Find where the given text appears and provide that cell's center as (X, Y) coordinate. 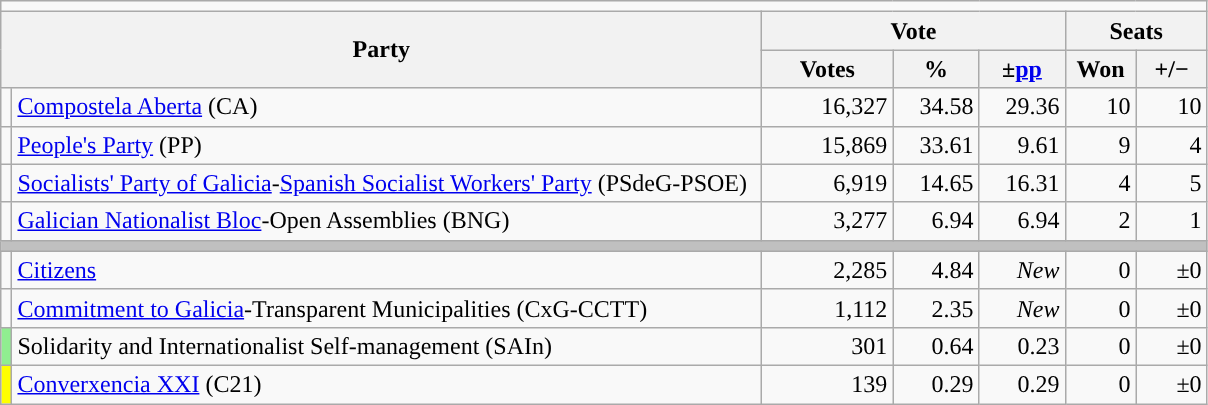
Galician Nationalist Bloc-Open Assemblies (BNG) (387, 221)
Socialists' Party of Galicia-Spanish Socialist Workers' Party (PSdeG-PSOE) (387, 183)
Solidarity and Internationalist Self-management (SAIn) (387, 346)
14.65 (936, 183)
1,112 (828, 308)
2,285 (828, 270)
2.35 (936, 308)
2 (1100, 221)
Party (382, 50)
Compostela Aberta (CA) (387, 107)
Vote (914, 31)
139 (828, 384)
16,327 (828, 107)
Commitment to Galicia-Transparent Municipalities (CxG-CCTT) (387, 308)
Converxencia XXI (C21) (387, 384)
Citizens (387, 270)
5 (1172, 183)
3,277 (828, 221)
Won (1100, 69)
4.84 (936, 270)
33.61 (936, 145)
15,869 (828, 145)
±pp (1022, 69)
1 (1172, 221)
% (936, 69)
0.23 (1022, 346)
9.61 (1022, 145)
+/− (1172, 69)
Votes (828, 69)
9 (1100, 145)
People's Party (PP) (387, 145)
Seats (1136, 31)
29.36 (1022, 107)
301 (828, 346)
34.58 (936, 107)
0.64 (936, 346)
6,919 (828, 183)
16.31 (1022, 183)
